Return (x, y) of the center of cell containing provided text 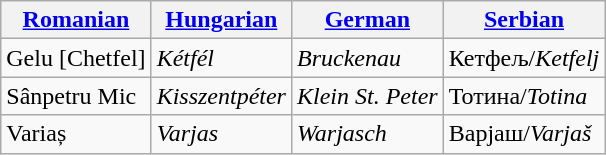
Gelu [Chetfel] (76, 58)
Variaș (76, 134)
Тотина/Totina (524, 96)
Кетфељ/Ketfelj (524, 58)
Serbian (524, 20)
Kétfél (221, 58)
Bruckenau (367, 58)
Варјаш/Varjaš (524, 134)
Kisszentpéter (221, 96)
Romanian (76, 20)
Warjasch (367, 134)
Klein St. Peter (367, 96)
Varjas (221, 134)
Hungarian (221, 20)
German (367, 20)
Sânpetru Mic (76, 96)
